From the cell containing the given text, extract its center point as (X, Y) coordinate. 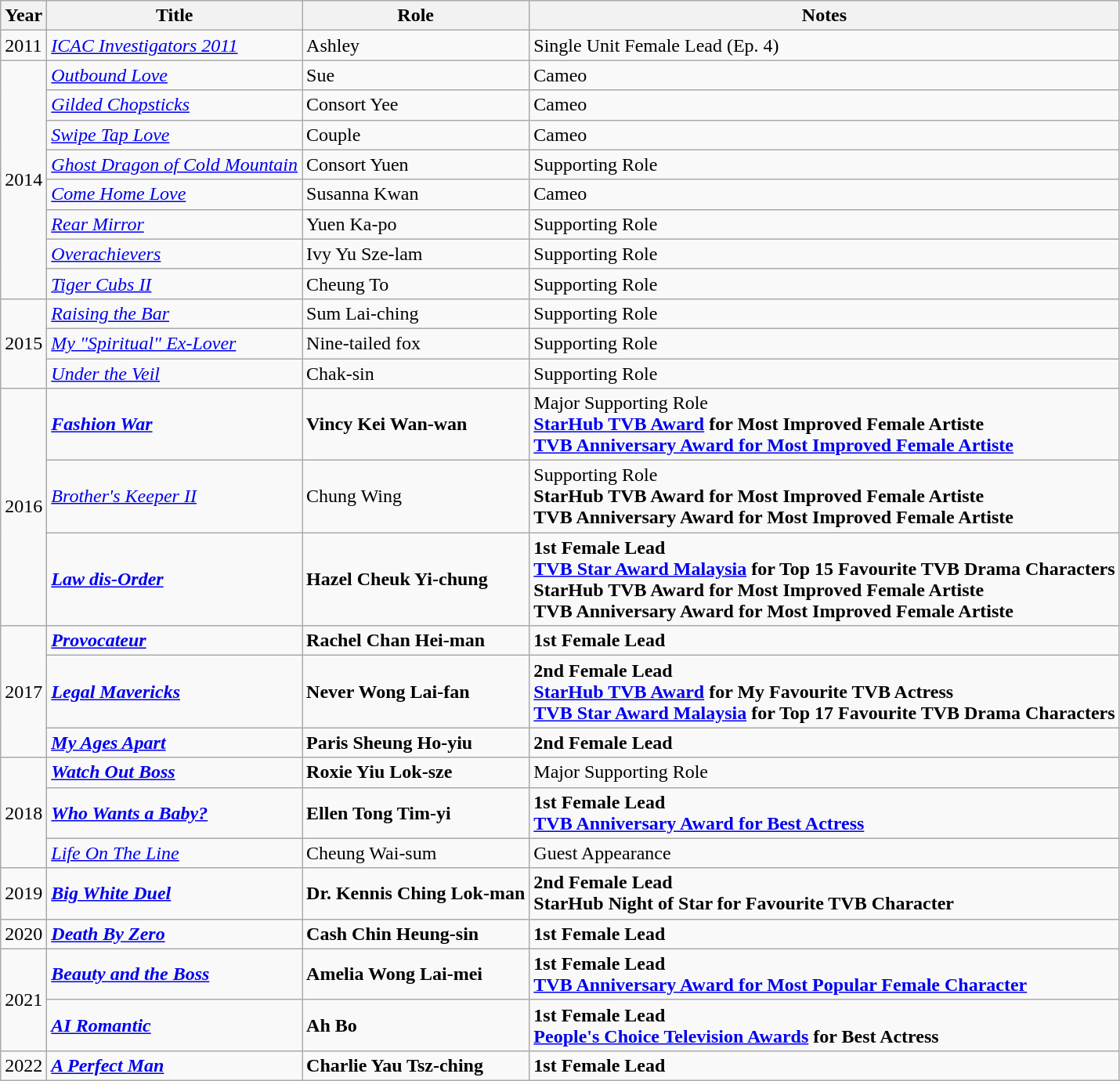
AI Romantic (175, 1025)
Ah Bo (416, 1025)
Chak-sin (416, 374)
My Ages Apart (175, 743)
Law dis-Order (175, 580)
Roxie Yiu Lok-sze (416, 772)
Rachel Chan Hei-man (416, 641)
Nine-tailed fox (416, 343)
Provocateur (175, 641)
Consort Yuen (416, 164)
Who Wants a Baby? (175, 813)
Raising the Bar (175, 313)
2014 (23, 179)
Cash Chin Heung-sin (416, 934)
Ashley (416, 45)
Yuen Ka-po (416, 224)
Sum Lai-ching (416, 313)
Watch Out Boss (175, 772)
Notes (824, 16)
Swipe Tap Love (175, 135)
Paris Sheung Ho-yiu (416, 743)
2nd Female Lead StarHub Night of Star for Favourite TVB Character (824, 893)
Consort Yee (416, 105)
Charlie Yau Tsz-ching (416, 1065)
Chung Wing (416, 497)
Ivy Yu Sze-lam (416, 254)
Dr. Kennis Ching Lok-man (416, 893)
Come Home Love (175, 194)
ICAC Investigators 2011 (175, 45)
2019 (23, 893)
Never Wong Lai-fan (416, 692)
Cheung Wai-sum (416, 853)
2021 (23, 1000)
Guest Appearance (824, 853)
2011 (23, 45)
Single Unit Female Lead (Ep. 4) (824, 45)
Fashion War (175, 425)
1st Female Lead TVB Anniversary Award for Most Popular Female Character (824, 974)
Role (416, 16)
Vincy Kei Wan-wan (416, 425)
Death By Zero (175, 934)
Year (23, 16)
Major Supporting Role (824, 772)
Life On The Line (175, 853)
Ellen Tong Tim-yi (416, 813)
Major Supporting Role StarHub TVB Award for Most Improved Female ArtisteTVB Anniversary Award for Most Improved Female Artiste (824, 425)
2018 (23, 813)
Susanna Kwan (416, 194)
Overachievers (175, 254)
Cheung To (416, 284)
Beauty and the Boss (175, 974)
2nd Female Lead (824, 743)
Hazel Cheuk Yi-chung (416, 580)
2022 (23, 1065)
Outbound Love (175, 75)
Sue (416, 75)
2016 (23, 508)
2020 (23, 934)
Rear Mirror (175, 224)
Supporting Role StarHub TVB Award for Most Improved Female ArtisteTVB Anniversary Award for Most Improved Female Artiste (824, 497)
Under the Veil (175, 374)
A Perfect Man (175, 1065)
2017 (23, 692)
Title (175, 16)
1st Female LeadTVB Anniversary Award for Best Actress (824, 813)
Ghost Dragon of Cold Mountain (175, 164)
Brother's Keeper II (175, 497)
1st Female Lead People's Choice Television Awards for Best Actress (824, 1025)
My "Spiritual" Ex-Lover (175, 343)
Couple (416, 135)
Big White Duel (175, 893)
Gilded Chopsticks (175, 105)
Tiger Cubs II (175, 284)
2015 (23, 343)
2nd Female Lead StarHub TVB Award for My Favourite TVB Actress TVB Star Award Malaysia for Top 17 Favourite TVB Drama Characters (824, 692)
Amelia Wong Lai-mei (416, 974)
Legal Mavericks (175, 692)
